From the cell containing the given text, extract its center point as (X, Y) coordinate. 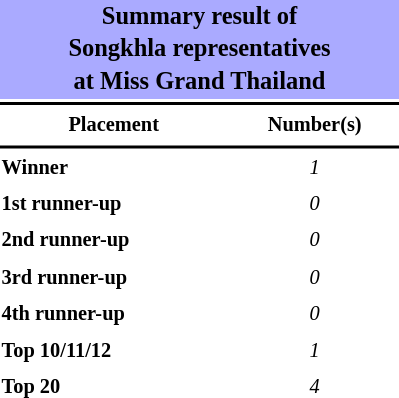
Placement (114, 125)
3rd runner-up (114, 278)
Top 10/11/12 (114, 351)
2nd runner-up (114, 241)
Summary result ofSongkhla representativesat Miss Grand Thailand (200, 50)
4th runner-up (114, 314)
1st runner-up (114, 204)
Winner (114, 168)
Number(s) (314, 125)
